Scan for the cell matching the given text and deliver its (x, y) coordinate at center. 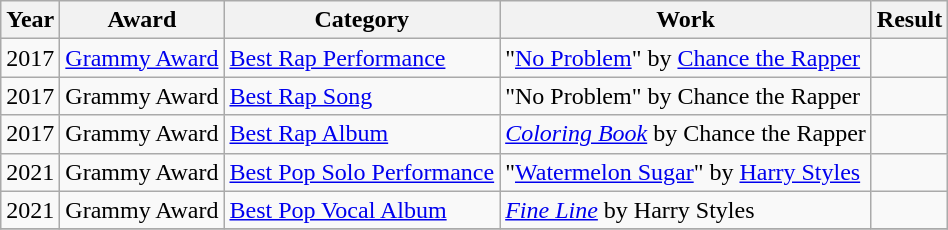
Award (142, 20)
Best Rap Album (362, 134)
Coloring Book by Chance the Rapper (686, 134)
Best Rap Performance (362, 58)
Best Pop Solo Performance (362, 172)
Category (362, 20)
Result (909, 20)
Best Rap Song (362, 96)
Year (30, 20)
Best Pop Vocal Album (362, 210)
Fine Line by Harry Styles (686, 210)
"Watermelon Sugar" by Harry Styles (686, 172)
Work (686, 20)
